Provide the (X, Y) coordinate of the cell's center where the given text is located.  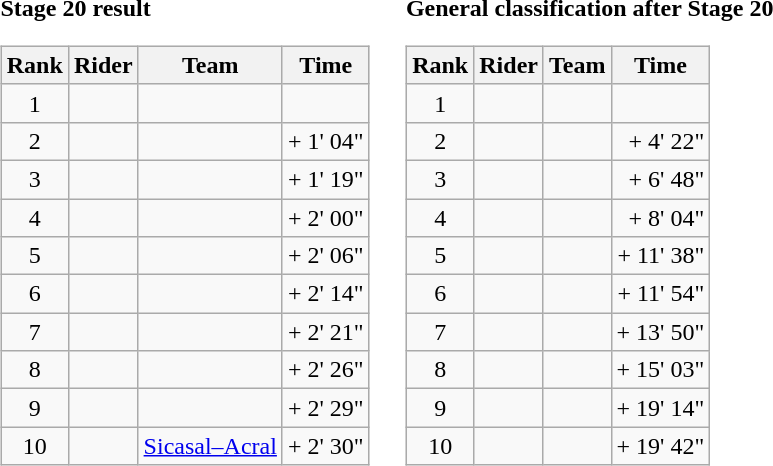
+ 4' 22" (660, 141)
+ 2' 30" (326, 446)
+ 19' 42" (660, 446)
+ 2' 06" (326, 256)
+ 2' 14" (326, 294)
+ 15' 03" (660, 370)
+ 2' 26" (326, 370)
+ 19' 14" (660, 408)
+ 2' 29" (326, 408)
Sicasal–Acral (210, 446)
+ 2' 00" (326, 217)
+ 1' 19" (326, 179)
+ 11' 54" (660, 294)
+ 13' 50" (660, 332)
+ 6' 48" (660, 179)
+ 2' 21" (326, 332)
+ 11' 38" (660, 256)
+ 8' 04" (660, 217)
+ 1' 04" (326, 141)
